Locate the cell with the specified text and output its [x, y] center coordinate. 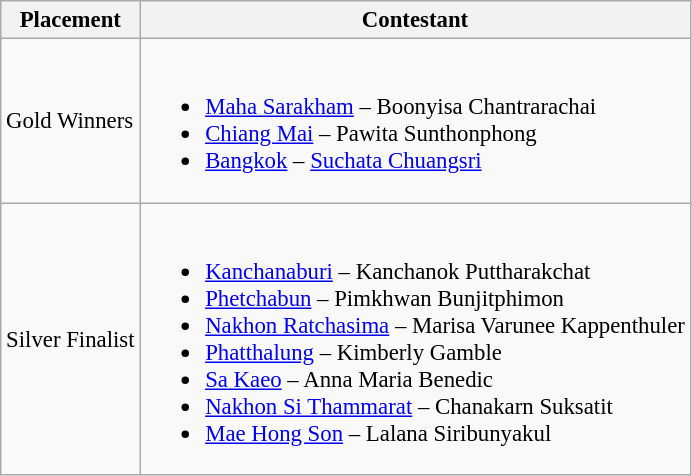
Placement [70, 20]
Gold Winners [70, 121]
Maha Sarakham – Boonyisa ChantrarachaiChiang Mai – Pawita SunthonphongBangkok – Suchata Chuangsri [415, 121]
Silver Finalist [70, 339]
Contestant [415, 20]
